Output the [X, Y] coordinate of the center of the cell containing the given text.  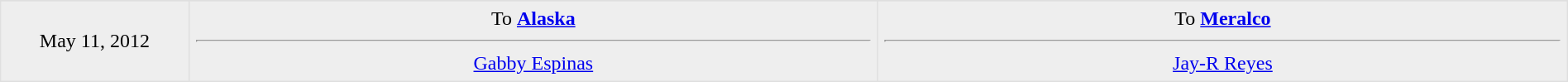
To AlaskaGabby Espinas [533, 41]
May 11, 2012 [94, 41]
To MeralcoJay-R Reyes [1223, 41]
